From the cell containing the given text, extract its center point as (x, y) coordinate. 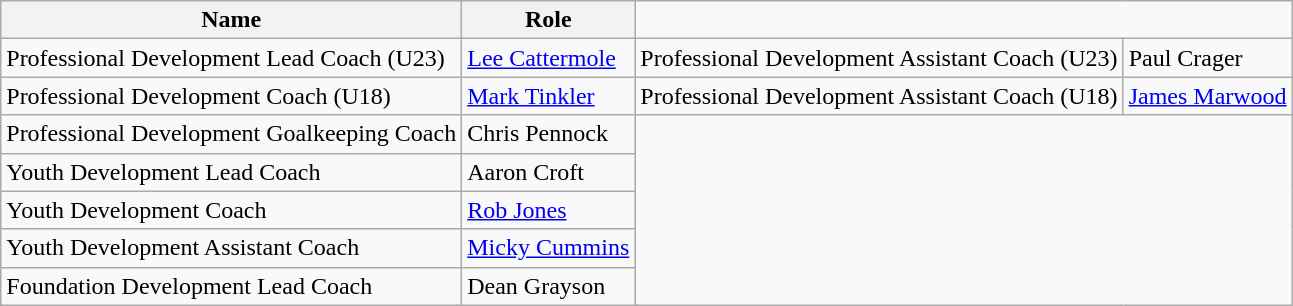
Role (548, 20)
Dean Grayson (548, 286)
Paul Crager (1208, 58)
Youth Development Assistant Coach (232, 248)
Chris Pennock (548, 134)
Youth Development Coach (232, 210)
Aaron Croft (548, 172)
Micky Cummins (548, 248)
Lee Cattermole (548, 58)
Name (232, 20)
Professional Development Assistant Coach (U18) (879, 96)
James Marwood (1208, 96)
Youth Development Lead Coach (232, 172)
Rob Jones (548, 210)
Professional Development Lead Coach (U23) (232, 58)
Mark Tinkler (548, 96)
Professional Development Assistant Coach (U23) (879, 58)
Professional Development Coach (U18) (232, 96)
Foundation Development Lead Coach (232, 286)
Professional Development Goalkeeping Coach (232, 134)
